Output the [X, Y] coordinate of the center of the cell containing the given text.  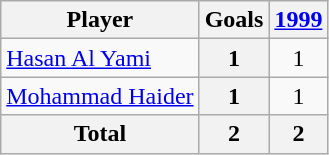
Player [100, 20]
1999 [298, 20]
Total [100, 134]
Hasan Al Yami [100, 58]
Mohammad Haider [100, 96]
Goals [234, 20]
